Extract the [x, y] coordinate from the center of the cell holding the provided text.  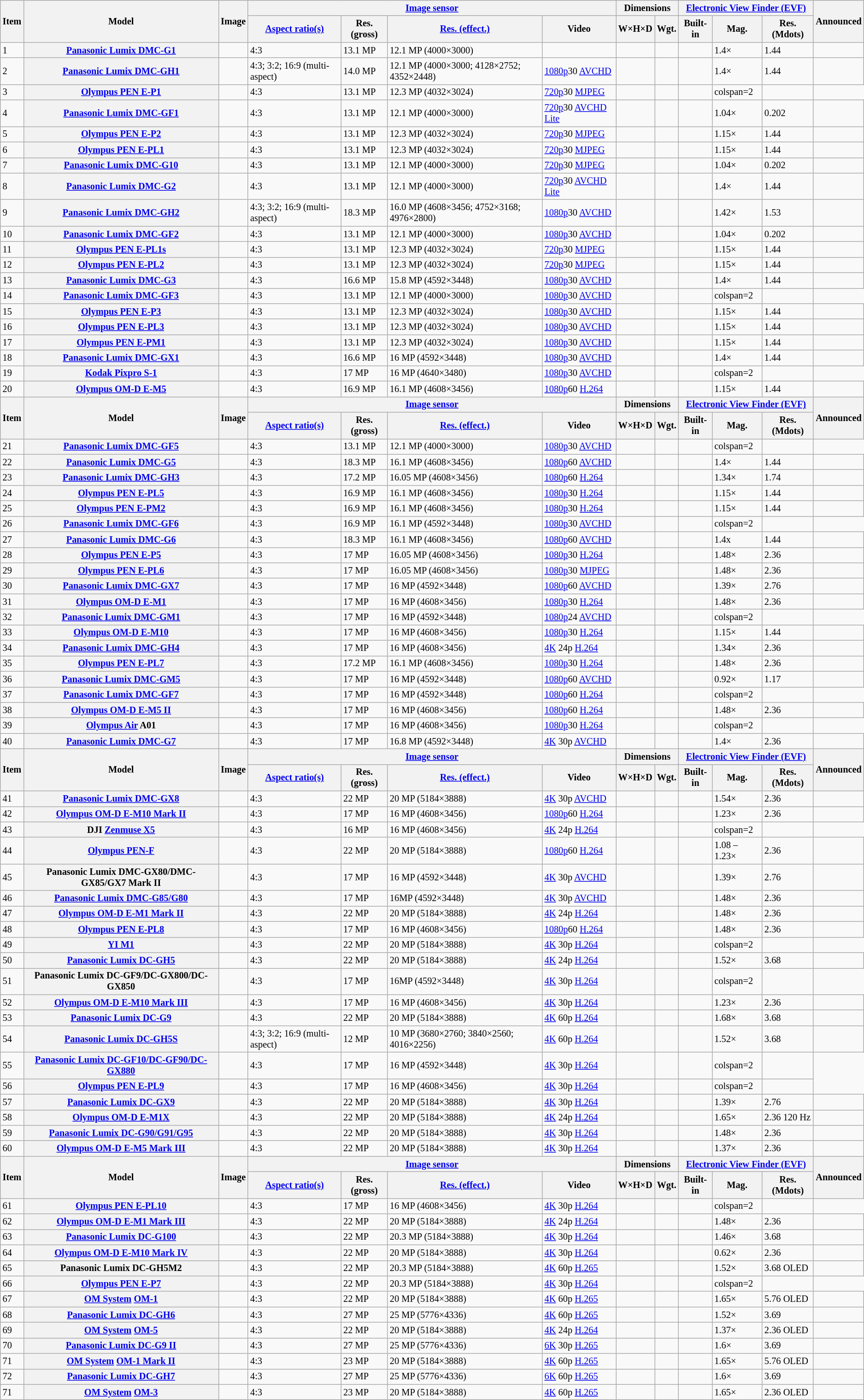
17 [12, 342]
39 [12, 726]
47 [12, 914]
16.1 MP (4592×3448) [465, 524]
20 [12, 389]
22 [12, 462]
62 [12, 1222]
Olympus OM-D E-M1 Mark III [121, 1222]
Olympus PEN E-PL7 [121, 663]
Olympus PEN E-PL1 [121, 150]
Olympus PEN E-PL6 [121, 570]
Olympus PEN E-P2 [121, 134]
Panasonic Lumix DMC-G6 [121, 539]
14 [12, 296]
Panasonic Lumix DMC-G85/G80 [121, 898]
12 MP [364, 1039]
30 [12, 586]
27 [12, 539]
Panasonic Lumix DMC-GX80/DMC-GX85/GX7 Mark II [121, 877]
8 [12, 186]
45 [12, 877]
9 [12, 213]
OM System OM-3 [121, 1392]
Olympus PEN E-PL2 [121, 265]
33 [12, 633]
Olympus OM-D E-M5 Mark III [121, 1148]
Olympus OM-D E-M5 II [121, 710]
Olympus PEN E-PL10 [121, 1206]
2.36 120 Hz [788, 1118]
Panasonic Lumix DMC-G5 [121, 462]
56 [12, 1086]
25 [12, 509]
Olympus OM-D E-M1 [121, 602]
Olympus PEN E-PM2 [121, 509]
37 [12, 695]
1.54× [737, 799]
16.8 MP (4592×3448) [465, 741]
70 [12, 1346]
23 [12, 477]
OM System OM-1 [121, 1299]
Panasonic Lumix DMC-GH1 [121, 71]
Panasonic Lumix DC-GH5S [121, 1039]
Panasonic Lumix DMC-GF7 [121, 695]
Olympus OM-D E-M10 Mark IV [121, 1253]
67 [12, 1299]
66 [12, 1283]
12.1 MP (4000×3000; 4128×2752; 4352×2448) [465, 71]
Olympus PEN-F [121, 851]
Olympus OM-D E-M10 Mark III [121, 1002]
28 [12, 555]
Olympus OM-D E-M10 [121, 633]
4 [12, 113]
Kodak Pixpro S-1 [121, 373]
19 [12, 373]
26 [12, 524]
49 [12, 945]
Panasonic Lumix DMC-G3 [121, 281]
Panasonic Lumix DMC-GF1 [121, 113]
38 [12, 710]
12 [12, 265]
65 [12, 1268]
68 [12, 1315]
Olympus PEN E-PL3 [121, 327]
1.08 – 1.23× [737, 851]
1.53 [788, 213]
11 [12, 249]
Panasonic Lumix DC-GH5 [121, 960]
Olympus OM-D E-M10 Mark II [121, 814]
0.92× [737, 679]
Panasonic Lumix DC-GX9 [121, 1102]
Panasonic Lumix DC-G100 [121, 1237]
10 MP (3680×2760; 3840×2560; 4016×2256) [465, 1039]
21 [12, 446]
72 [12, 1377]
Olympus OM-D E-M1X [121, 1118]
YI M1 [121, 945]
Panasonic Lumix DMC-GX7 [121, 586]
Panasonic Lumix DMC-GF2 [121, 234]
5 [12, 134]
Panasonic Lumix DC-GH5M2 [121, 1268]
10 [12, 234]
16 MP (4640×3480) [465, 373]
18 [12, 358]
Panasonic Lumix DMC-GH3 [121, 477]
Olympus PEN E-PL8 [121, 929]
1.17 [788, 679]
Olympus OM-D E-M1 Mark II [121, 914]
Olympus PEN E-PL1s [121, 249]
Panasonic Lumix DMC-GF6 [121, 524]
Panasonic Lumix DMC-GF5 [121, 446]
Olympus PEN E-PL9 [121, 1086]
Olympus OM-D E-M5 [121, 389]
14.0 MP [364, 71]
6K 30p H.265 [579, 1346]
58 [12, 1118]
1.68× [737, 1018]
57 [12, 1102]
42 [12, 814]
7 [12, 165]
3 [12, 92]
Panasonic Lumix DMC-G2 [121, 186]
6 [12, 150]
Panasonic Lumix DMC-GF3 [121, 296]
Panasonic Lumix DC-GF10/DC-GF90/DC-GX880 [121, 1066]
1080p24 AVCHD [579, 617]
Panasonic Lumix DMC-GM1 [121, 617]
Olympus PEN E-P1 [121, 92]
OM System OM-1 Mark II [121, 1361]
Panasonic Lumix DC-GF9/DC-GX800/DC-GX850 [121, 981]
24 [12, 493]
6K 60p H.265 [579, 1377]
31 [12, 602]
15 [12, 311]
2 [12, 71]
0.62× [737, 1253]
Panasonic Lumix DC-G9 II [121, 1346]
52 [12, 1002]
55 [12, 1066]
OM System OM-5 [121, 1330]
Panasonic Lumix DMC-G1 [121, 50]
Panasonic Lumix DMC-G7 [121, 741]
Panasonic Lumix DC-G90/G91/G95 [121, 1133]
51 [12, 981]
40 [12, 741]
Panasonic Lumix DMC-GX8 [121, 799]
59 [12, 1133]
1080p30 MJPEG [579, 570]
36 [12, 679]
DJI Zenmuse X5 [121, 830]
1 [12, 50]
32 [12, 617]
1.74 [788, 477]
43 [12, 830]
63 [12, 1237]
16.0 MP (4608×3456; 4752×3168; 4976×2800) [465, 213]
53 [12, 1018]
16 MP [364, 830]
60 [12, 1148]
1.46× [737, 1237]
Panasonic Lumix DMC-GH4 [121, 648]
1.4x [737, 539]
13 [12, 281]
35 [12, 663]
3.68 OLED [788, 1268]
Olympus PEN E-PL5 [121, 493]
Panasonic Lumix DMC-GM5 [121, 679]
48 [12, 929]
69 [12, 1330]
34 [12, 648]
61 [12, 1206]
Olympus PEN E-P5 [121, 555]
Olympus PEN E-P7 [121, 1283]
Panasonic Lumix DMC-GX1 [121, 358]
46 [12, 898]
41 [12, 799]
54 [12, 1039]
Panasonic Lumix DMC-G10 [121, 165]
Panasonic Lumix DMC-GH2 [121, 213]
Panasonic Lumix DC-GH7 [121, 1377]
15.8 MP (4592×3448) [465, 281]
50 [12, 960]
16 [12, 327]
29 [12, 570]
Olympus PEN E-P3 [121, 311]
Olympus PEN E-PM1 [121, 342]
44 [12, 851]
Panasonic Lumix DC-GH6 [121, 1315]
Panasonic Lumix DC-G9 [121, 1018]
64 [12, 1253]
Olympus Air A01 [121, 726]
1.42× [737, 213]
